Extract the [X, Y] coordinate from the center of the cell holding the provided text.  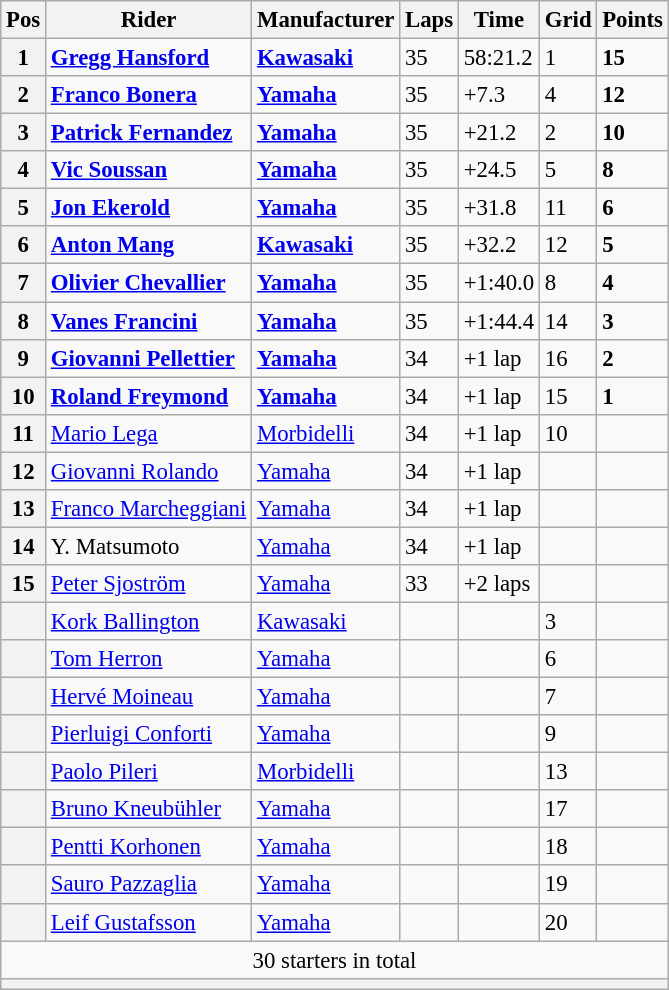
Anton Mang [149, 245]
18 [568, 847]
+21.2 [498, 133]
Laps [430, 20]
19 [568, 885]
Pos [24, 20]
+24.5 [498, 170]
33 [430, 584]
Franco Bonera [149, 95]
+2 laps [498, 584]
Giovanni Rolando [149, 471]
20 [568, 922]
Time [498, 20]
Manufacturer [326, 20]
Tom Herron [149, 659]
Y. Matsumoto [149, 546]
Vanes Francini [149, 321]
Rider [149, 20]
+1:44.4 [498, 321]
Jon Ekerold [149, 208]
Grid [568, 20]
Paolo Pileri [149, 772]
17 [568, 809]
Vic Soussan [149, 170]
Patrick Fernandez [149, 133]
Leif Gustafsson [149, 922]
+1:40.0 [498, 283]
Olivier Chevallier [149, 283]
Giovanni Pellettier [149, 358]
+31.8 [498, 208]
Pierluigi Conforti [149, 734]
Kork Ballington [149, 621]
Hervé Moineau [149, 697]
Points [632, 20]
Franco Marcheggiani [149, 509]
16 [568, 358]
Pentti Korhonen [149, 847]
Peter Sjoström [149, 584]
30 starters in total [335, 960]
Roland Freymond [149, 396]
58:21.2 [498, 58]
+7.3 [498, 95]
Mario Lega [149, 433]
Gregg Hansford [149, 58]
Bruno Kneubühler [149, 809]
+32.2 [498, 245]
Sauro Pazzaglia [149, 885]
